Search for the cell housing the specified text and yield its (x, y) center coordinate. 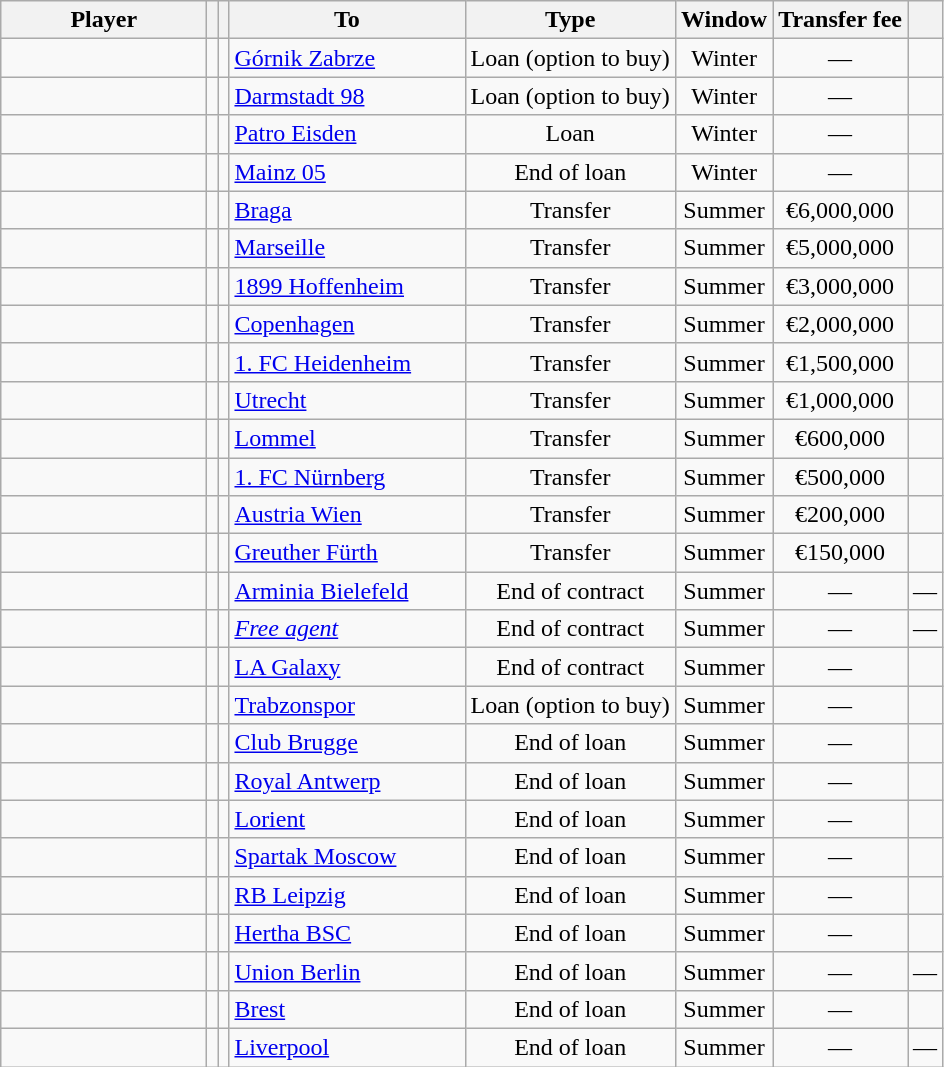
€2,000,000 (840, 324)
To (347, 20)
Transfer fee (840, 20)
€150,000 (840, 553)
Copenhagen (347, 324)
€600,000 (840, 438)
Free agent (347, 629)
Club Brugge (347, 743)
Player (104, 20)
Darmstadt 98 (347, 96)
Trabzonspor (347, 705)
1. FC Heidenheim (347, 362)
Royal Antwerp (347, 781)
€1,500,000 (840, 362)
Austria Wien (347, 515)
Union Berlin (347, 971)
Marseille (347, 248)
€500,000 (840, 477)
LA Galaxy (347, 667)
Patro Eisden (347, 134)
1. FC Nürnberg (347, 477)
Górnik Zabrze (347, 58)
Greuther Fürth (347, 553)
Spartak Moscow (347, 857)
Liverpool (347, 1047)
RB Leipzig (347, 895)
Utrecht (347, 400)
Window (724, 20)
Loan (570, 134)
Mainz 05 (347, 172)
Hertha BSC (347, 933)
€3,000,000 (840, 286)
Arminia Bielefeld (347, 591)
€200,000 (840, 515)
Lommel (347, 438)
€5,000,000 (840, 248)
Lorient (347, 819)
Brest (347, 1009)
€6,000,000 (840, 210)
1899 Hoffenheim (347, 286)
Type (570, 20)
Braga (347, 210)
€1,000,000 (840, 400)
